From the cell containing the given text, extract its center point as (x, y) coordinate. 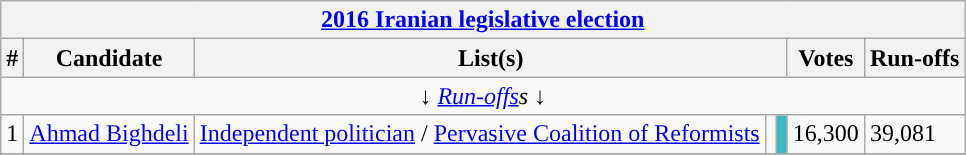
# (12, 58)
Candidate (109, 58)
List(s) (490, 58)
1 (12, 134)
2016 Iranian legislative election (483, 20)
↓ Run-offss ↓ (483, 96)
16,300 (826, 134)
Ahmad Bighdeli (109, 134)
Independent politician / Pervasive Coalition of Reformists (480, 134)
39,081 (914, 134)
Run-offs (914, 58)
Votes (826, 58)
